Detect which cell encompasses the target text, then output its [x, y] center coordinate. 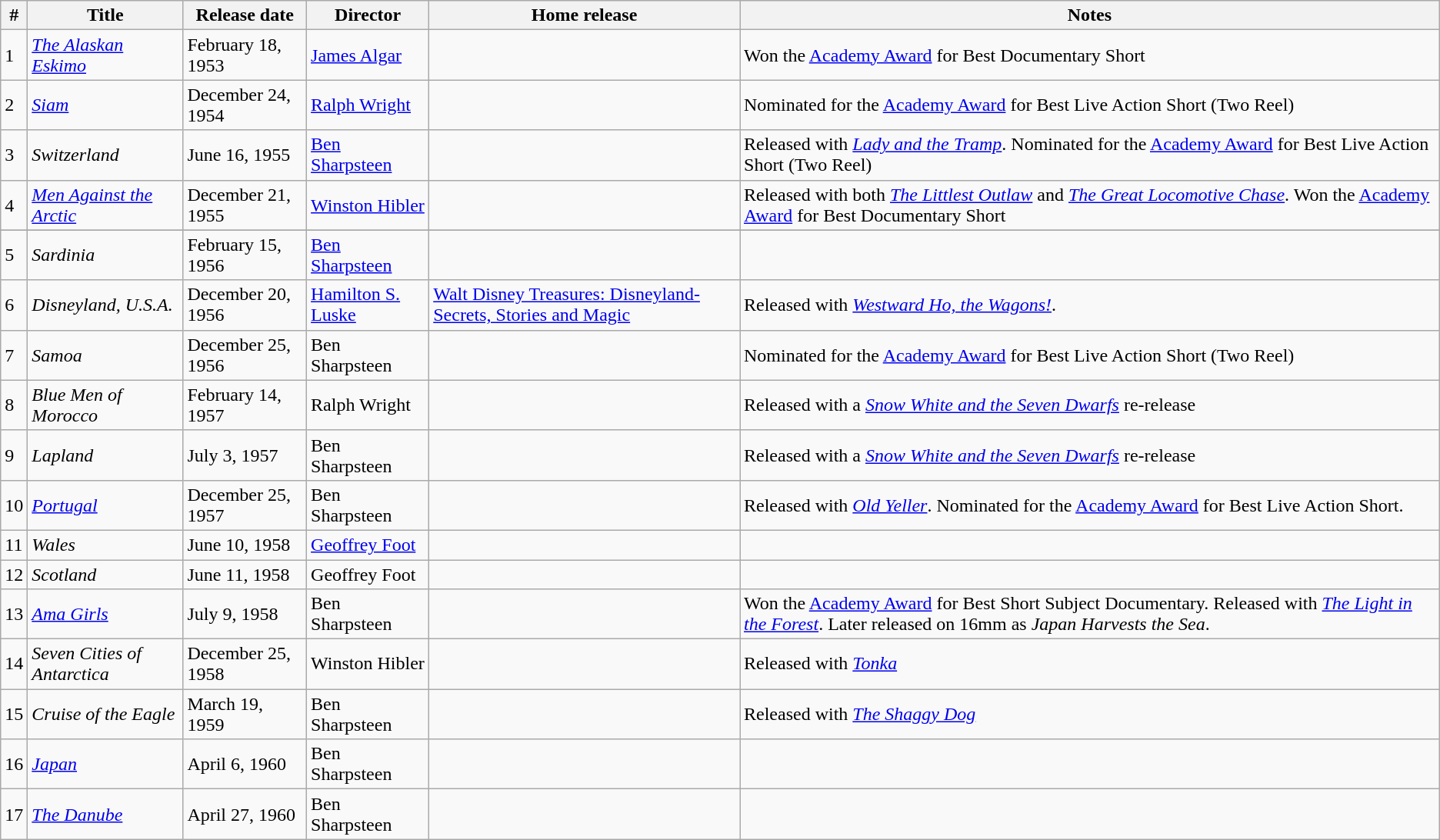
June 10, 1958 [245, 545]
December 24, 1954 [245, 105]
Samoa [105, 355]
December 20, 1956 [245, 305]
Title [105, 15]
17 [14, 814]
June 11, 1958 [245, 575]
December 25, 1958 [245, 665]
Released with Tonka [1090, 665]
12 [14, 575]
Notes [1090, 15]
The Danube [105, 814]
Sardinia [105, 255]
Seven Cities of Antarctica [105, 665]
15 [14, 714]
10 [14, 505]
11 [14, 545]
Hamilton S. Luske [368, 305]
3 [14, 155]
14 [14, 665]
4 [14, 205]
December 21, 1955 [245, 205]
Scotland [105, 575]
March 19, 1959 [245, 714]
Wales [105, 545]
5 [14, 255]
8 [14, 405]
Release date [245, 15]
Released with Lady and the Tramp. Nominated for the Academy Award for Best Live Action Short (Two Reel) [1090, 155]
Released with Westward Ho, the Wagons!. [1090, 305]
1 [14, 55]
Won the Academy Award for Best Short Subject Documentary. Released with The Light in the Forest. Later released on 16mm as Japan Harvests the Sea. [1090, 614]
2 [14, 105]
December 25, 1956 [245, 355]
Blue Men of Morocco [105, 405]
Lapland [105, 455]
Home release [585, 15]
Switzerland [105, 155]
# [14, 15]
Men Against the Arctic [105, 205]
James Algar [368, 55]
Ama Girls [105, 614]
9 [14, 455]
April 6, 1960 [245, 765]
The Alaskan Eskimo [105, 55]
16 [14, 765]
13 [14, 614]
Walt Disney Treasures: Disneyland-Secrets, Stories and Magic [585, 305]
June 16, 1955 [245, 155]
7 [14, 355]
April 27, 1960 [245, 814]
Released with Old Yeller. Nominated for the Academy Award for Best Live Action Short. [1090, 505]
December 25, 1957 [245, 505]
February 18, 1953 [245, 55]
Siam [105, 105]
6 [14, 305]
Japan [105, 765]
Released with both The Littlest Outlaw and The Great Locomotive Chase. Won the Academy Award for Best Documentary Short [1090, 205]
February 14, 1957 [245, 405]
July 9, 1958 [245, 614]
July 3, 1957 [245, 455]
February 15, 1956 [245, 255]
Released with The Shaggy Dog [1090, 714]
Portugal [105, 505]
Disneyland, U.S.A. [105, 305]
Director [368, 15]
Cruise of the Eagle [105, 714]
Won the Academy Award for Best Documentary Short [1090, 55]
